Provide the [x, y] coordinate of the cell's center where the given text is located.  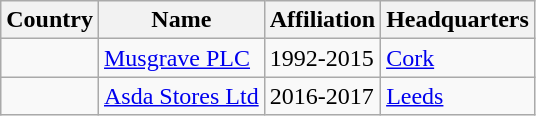
2016-2017 [322, 96]
Leeds [458, 96]
Affiliation [322, 20]
Country [50, 20]
Name [181, 20]
1992-2015 [322, 58]
Musgrave PLC [181, 58]
Headquarters [458, 20]
Cork [458, 58]
Asda Stores Ltd [181, 96]
